Find where the given text appears and provide that cell's center as [X, Y] coordinate. 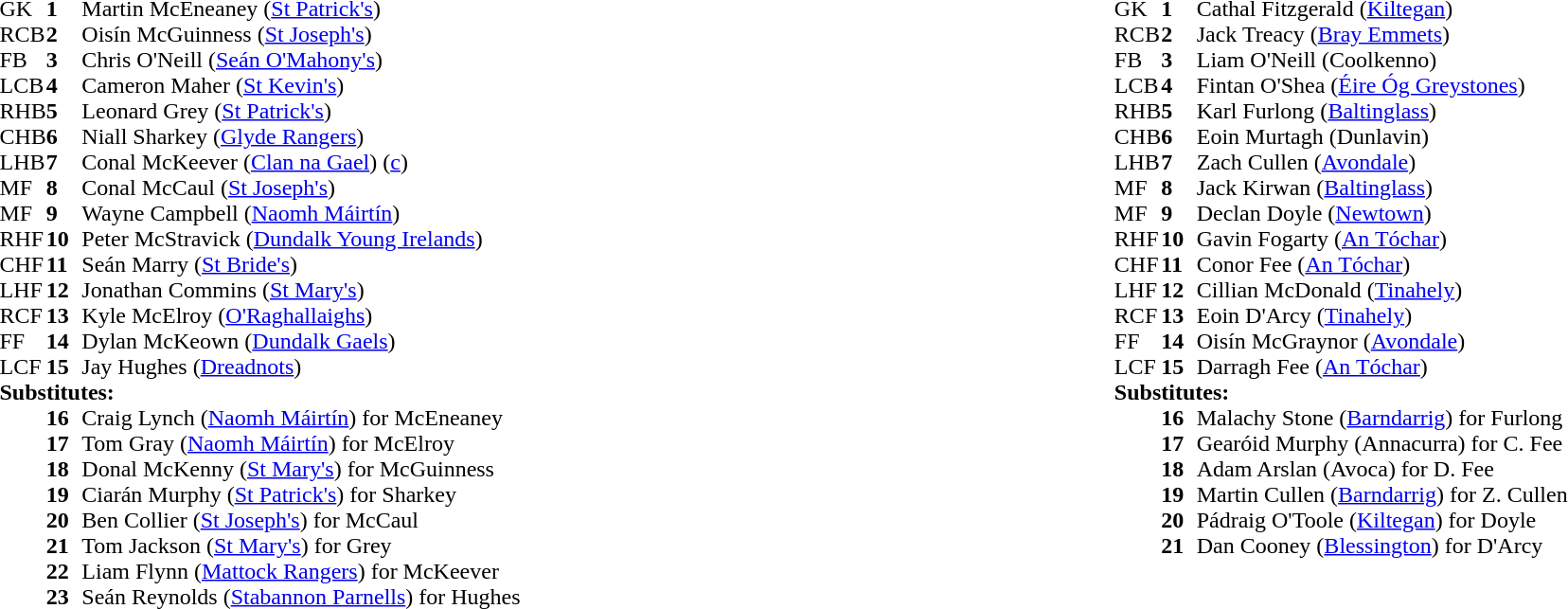
Wayne Campbell (Naomh Máirtín) [301, 214]
Eoin D'Arcy (Tinahely) [1382, 316]
Gavin Fogarty (An Tóchar) [1382, 239]
Oisín McGuinness (St Joseph's) [301, 34]
Jonathan Commins (St Mary's) [301, 290]
Declan Doyle (Newtown) [1382, 214]
Martin Cullen (Barndarrig) for Z. Cullen [1382, 494]
Pádraig O'Toole (Kiltegan) for Doyle [1382, 521]
Chris O'Neill (Seán O'Mahony's) [301, 61]
Jay Hughes (Dreadnots) [301, 367]
Oisín McGraynor (Avondale) [1382, 341]
Darragh Fee (An Tóchar) [1382, 367]
23 [64, 597]
Jack Kirwan (Baltinglass) [1382, 188]
Donal McKenny (St Mary's) for McGuinness [301, 470]
Adam Arslan (Avoca) for D. Fee [1382, 470]
Dylan McKeown (Dundalk Gaels) [301, 341]
Conal McKeever (Clan na Gael) (c) [301, 163]
Gearóid Murphy (Annacurra) for C. Fee [1382, 443]
Leonard Grey (St Patrick's) [301, 112]
Liam O'Neill (Coolkenno) [1382, 61]
Conal McCaul (St Joseph's) [301, 188]
Eoin Murtagh (Dunlavin) [1382, 136]
Niall Sharkey (Glyde Rangers) [301, 136]
Zach Cullen (Avondale) [1382, 163]
Seán Marry (St Bride's) [301, 265]
Dan Cooney (Blessington) for D'Arcy [1382, 546]
Liam Flynn (Mattock Rangers) for McKeever [301, 572]
Kyle McElroy (O'Raghallaighs) [301, 316]
Conor Fee (An Tóchar) [1382, 265]
22 [64, 572]
Tom Gray (Naomh Máirtín) for McElroy [301, 443]
Cameron Maher (St Kevin's) [301, 85]
Fintan O'Shea (Éire Óg Greystones) [1382, 85]
Ciarán Murphy (St Patrick's) for Sharkey [301, 494]
Tom Jackson (St Mary's) for Grey [301, 546]
Karl Furlong (Baltinglass) [1382, 112]
Craig Lynch (Naomh Máirtín) for McEneaney [301, 419]
Jack Treacy (Bray Emmets) [1382, 34]
Peter McStravick (Dundalk Young Irelands) [301, 239]
Seán Reynolds (Stabannon Parnells) for Hughes [301, 597]
Cillian McDonald (Tinahely) [1382, 290]
Ben Collier (St Joseph's) for McCaul [301, 521]
Malachy Stone (Barndarrig) for Furlong [1382, 419]
